Search for the cell housing the specified text and yield its (X, Y) center coordinate. 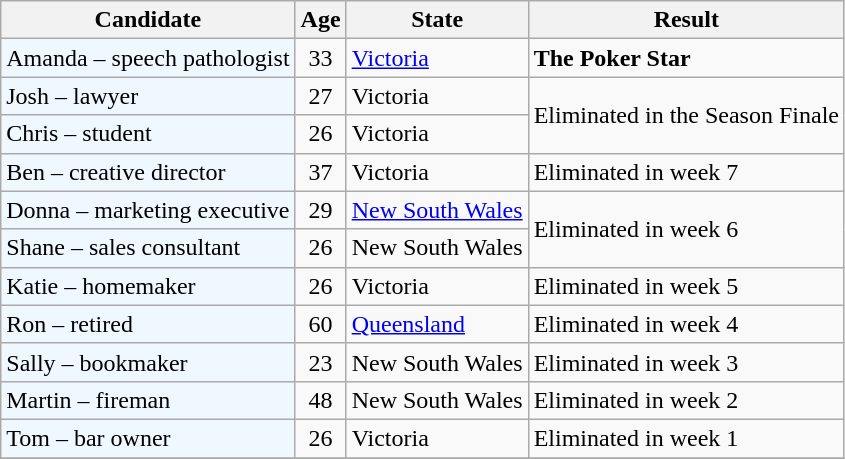
Eliminated in week 3 (686, 362)
Eliminated in week 5 (686, 286)
Eliminated in week 6 (686, 229)
Katie – homemaker (148, 286)
Queensland (437, 324)
Eliminated in week 4 (686, 324)
Chris – student (148, 134)
Donna – marketing executive (148, 210)
Josh – lawyer (148, 96)
The Poker Star (686, 58)
23 (320, 362)
Ron – retired (148, 324)
37 (320, 172)
Ben – creative director (148, 172)
Amanda – speech pathologist (148, 58)
Age (320, 20)
Result (686, 20)
48 (320, 400)
Shane – sales consultant (148, 248)
Eliminated in week 7 (686, 172)
27 (320, 96)
29 (320, 210)
Eliminated in the Season Finale (686, 115)
Candidate (148, 20)
60 (320, 324)
Eliminated in week 1 (686, 438)
Martin – fireman (148, 400)
Sally – bookmaker (148, 362)
Eliminated in week 2 (686, 400)
33 (320, 58)
Tom – bar owner (148, 438)
State (437, 20)
